For the text-containing cell, return its midpoint in [x, y] coordinate format. 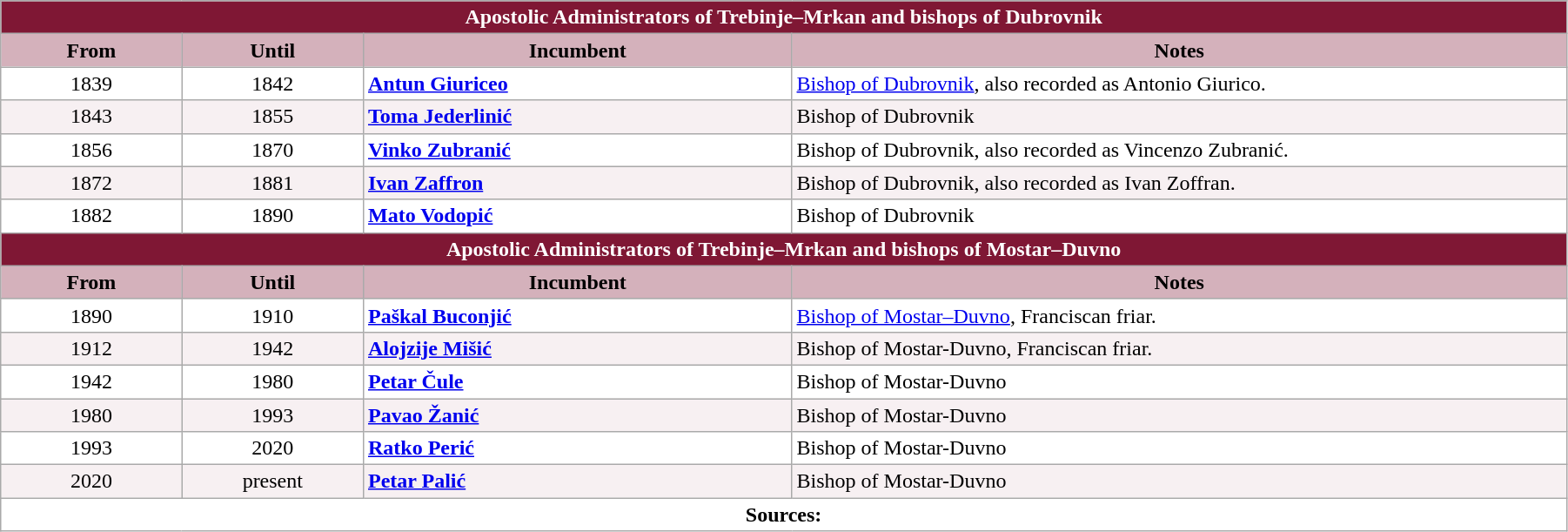
1912 [91, 348]
Apostolic Administrators of Trebinje–Mrkan and bishops of Dubrovnik [784, 17]
Apostolic Administrators of Trebinje–Mrkan and bishops of Mostar–Duvno [784, 249]
Bishop of Mostar–Duvno, Franciscan friar. [1179, 315]
1870 [272, 150]
1839 [91, 84]
Petar Palić [578, 481]
Bishop of Dubrovnik, also recorded as Ivan Zoffran. [1179, 183]
Pavao Žanić [578, 415]
Alojzije Mišić [578, 348]
1882 [91, 216]
Toma Jederlinić [578, 117]
Vinko Zubranić [578, 150]
Antun Giuriceo [578, 84]
Bishop of Mostar-Duvno, Franciscan friar. [1179, 348]
Mato Vodopić [578, 216]
Paškal Buconjić [578, 315]
1843 [91, 117]
Sources: [784, 515]
1856 [91, 150]
1910 [272, 315]
Ivan Zaffron [578, 183]
1855 [272, 117]
Bishop of Dubrovnik, also recorded as Antonio Giurico. [1179, 84]
1881 [272, 183]
present [272, 481]
1872 [91, 183]
Ratko Perić [578, 448]
Bishop of Dubrovnik, also recorded as Vincenzo Zubranić. [1179, 150]
1842 [272, 84]
Petar Čule [578, 381]
